Return [X, Y] of the center of cell containing provided text 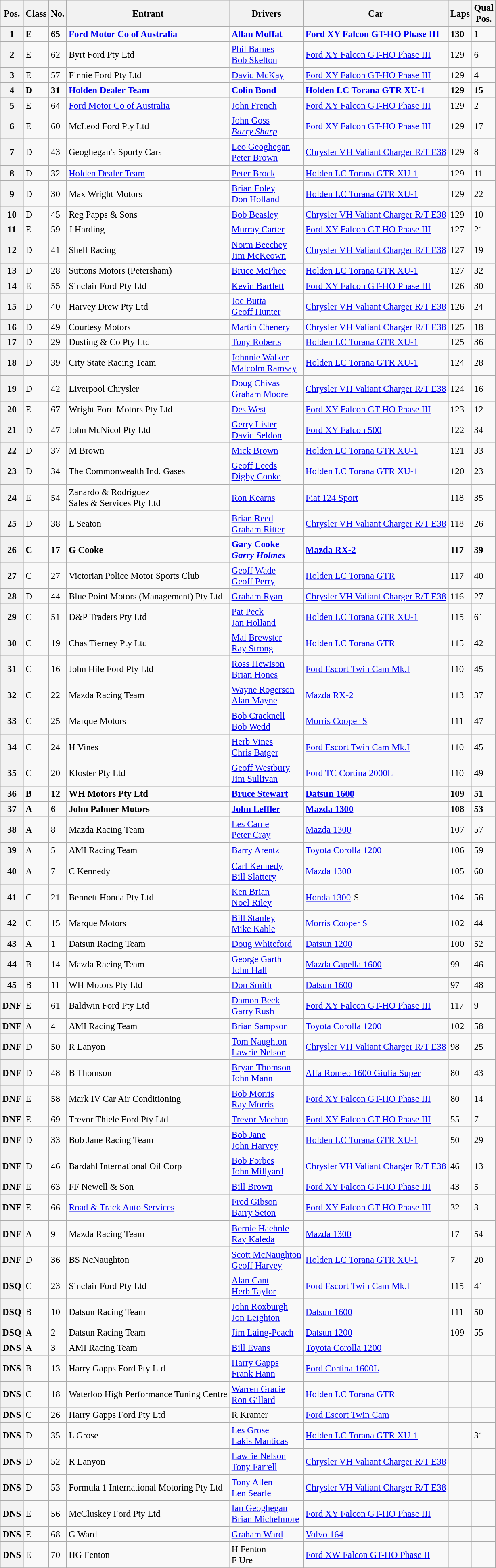
McCluskey Ford Pty Ltd [148, 1514]
Ford TC Cortina 2000L [376, 773]
Bob Beasley [266, 214]
HG Fenton [148, 1555]
63 [58, 1187]
Bryan Thomson John Mann [266, 1073]
Pos. [12, 14]
Tom Naughton Lawrie Nelson [266, 1047]
100 [460, 944]
John McNicol Pty Ltd [148, 430]
Zanardo & Rodriguez Sales & Services Pty Ltd [148, 497]
Mark IV Car Air Conditioning [148, 1099]
Bennett Honda Pty Ltd [148, 897]
Gerry Lister David Seldon [266, 430]
98 [460, 1047]
67 [58, 410]
Fiat 124 Sport [376, 497]
104 [460, 897]
FF Newell & Son [148, 1187]
Class [36, 14]
David McKay [266, 75]
Leo Geoghegan Peter Brown [266, 153]
Kloster Pty Ltd [148, 773]
John Palmer Motors [148, 809]
Norm Beechey Jim McKeown [266, 250]
C Kennedy [148, 871]
McLeod Ford Pty Ltd [148, 126]
Murray Carter [266, 229]
Suttons Motors (Petersham) [148, 271]
Bob Jane John Harvey [266, 1141]
Chas Tierney Pty Ltd [148, 643]
Graham Ward [266, 1535]
Geoff Leeds Digby Cooke [266, 471]
Alfa Romeo 1600 Giulia Super [376, 1073]
Don Smith [266, 985]
The Commonwealth Ind. Gases [148, 471]
Bob Morris Ray Morris [266, 1099]
Courtesy Motors [148, 327]
Road & Track Auto Services [148, 1208]
John Goss Barry Sharp [266, 126]
123 [460, 410]
H Vines [148, 747]
65 [58, 34]
Geoff Wade Geoff Perry [266, 576]
Ian Geoghegan Brian Michelmore [266, 1514]
Bill Stanley Mike Kable [266, 923]
Laps [460, 14]
Jim Laing-Peach [266, 1333]
97 [460, 985]
Damon Beck Garry Rush [266, 1006]
Fred Gibson Barry Seton [266, 1208]
Dusting & Co Pty Ltd [148, 342]
Bill Evans [266, 1348]
John Leffler [266, 809]
Bill Brown [266, 1187]
George Garth John Hall [266, 965]
Alan Cant Herb Taylor [266, 1286]
Ken Brian Noel Riley [266, 897]
Graham Ryan [266, 597]
Ross Hewison Brian Hones [266, 669]
Mazda Capella 1600 [376, 965]
Trevor Meehan [266, 1120]
Brian Sampson [266, 1026]
H Fenton F Ure [266, 1555]
D&P Traders Pty Ltd [148, 617]
Volvo 164 [376, 1535]
Blue Point Motors (Management) Pty Ltd [148, 597]
Victorian Police Motor Sports Club [148, 576]
Peter Brock [266, 173]
Colin Bond [266, 90]
Bob Cracknell Bob Wedd [266, 722]
107 [460, 830]
Entrant [148, 14]
QualPos. [483, 14]
116 [460, 597]
Carl Kennedy Bill Slattery [266, 871]
Waterloo High Performance Tuning Centre [148, 1394]
Bob Forbes John Millyard [266, 1166]
Geoff Westbury Jim Sullivan [266, 773]
Brian Foley Don Holland [266, 194]
B Thomson [148, 1073]
Les Grose Lakis Manticas [266, 1436]
Drivers [266, 14]
113 [460, 695]
Allan Moffat [266, 34]
62 [58, 55]
66 [58, 1208]
Kevin Bartlett [266, 286]
Bardahl International Oil Corp [148, 1166]
105 [460, 871]
Baldwin Ford Pty Ltd [148, 1006]
Doug Chivas Graham Moore [266, 389]
68 [58, 1535]
G Ward [148, 1535]
Max Wright Motors [148, 194]
Tony Roberts [266, 342]
Warren Gracie Ron Gillard [266, 1394]
M Brown [148, 451]
Ford XY Falcon 500 [376, 430]
G Cooke [148, 550]
Car [376, 14]
Tony Allen Len Searle [266, 1488]
Ford XW Falcon GT-HO Phase II [376, 1555]
BS NcNaughton [148, 1260]
122 [460, 430]
Ford Escort Twin Cam [376, 1415]
Scott McNaughton Geoff Harvey [266, 1260]
Honda 1300-S [376, 897]
Brian Reed Graham Ritter [266, 524]
108 [460, 809]
Phil Barnes Bob Skelton [266, 55]
R Kramer [266, 1415]
64 [58, 106]
Wright Ford Motors Pty Ltd [148, 410]
Doug Whiteford [266, 944]
John Roxburgh Jon Leighton [266, 1312]
No. [58, 14]
Barry Arentz [266, 850]
Les Carne Peter Cray [266, 830]
Formula 1 International Motoring Pty Ltd [148, 1488]
Bruce McPhee [266, 271]
Herb Vines Chris Batger [266, 747]
L Grose [148, 1436]
Finnie Ford Pty Ltd [148, 75]
City State Racing Team [148, 363]
Bernie Haehnle Ray Kaleda [266, 1233]
Shell Racing [148, 250]
99 [460, 965]
Ron Kearns [266, 497]
Harvey Drew Pty Ltd [148, 307]
70 [58, 1555]
Joe Butta Geoff Hunter [266, 307]
John French [266, 106]
Pat Peck Jan Holland [266, 617]
Byrt Ford Pty Ltd [148, 55]
Mick Brown [266, 451]
L Seaton [148, 524]
Wayne Rogerson Alan Mayne [266, 695]
John Hile Ford Pty Ltd [148, 669]
Liverpool Chrysler [148, 389]
Martin Chenery [266, 327]
Johnnie Walker Malcolm Ramsay [266, 363]
121 [460, 451]
Harry Gapps Frank Hann [266, 1368]
Mal Brewster Ray Strong [266, 643]
Bob Jane Racing Team [148, 1141]
J Harding [148, 229]
Ford Cortina 1600L [376, 1368]
Lawrie Nelson Tony Farrell [266, 1462]
Des West [266, 410]
130 [460, 34]
Reg Papps & Sons [148, 214]
Gary Cooke Garry Holmes [266, 550]
Bruce Stewart [266, 794]
Trevor Thiele Ford Pty Ltd [148, 1120]
106 [460, 850]
Geoghegan's Sporty Cars [148, 153]
120 [460, 471]
69 [58, 1120]
